Determine the [X, Y] coordinate at the center of the cell enclosing the given text.  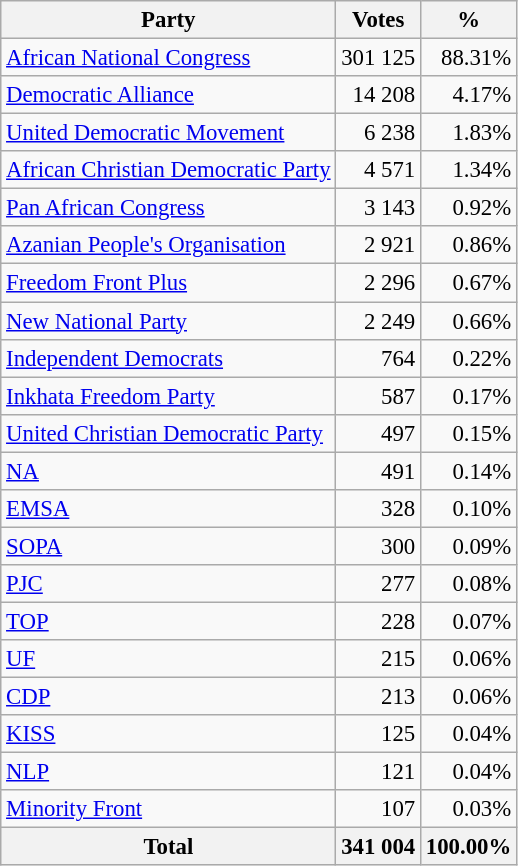
2 921 [378, 245]
Votes [378, 20]
EMSA [168, 509]
0.92% [469, 208]
215 [378, 659]
3 143 [378, 208]
0.67% [469, 283]
Democratic Alliance [168, 95]
TOP [168, 621]
14 208 [378, 95]
1.34% [469, 170]
587 [378, 396]
4.17% [469, 95]
NLP [168, 772]
764 [378, 358]
2 249 [378, 321]
African Christian Democratic Party [168, 170]
SOPA [168, 546]
100.00% [469, 847]
Minority Front [168, 809]
New National Party [168, 321]
Freedom Front Plus [168, 283]
KISS [168, 734]
Pan African Congress [168, 208]
88.31% [469, 58]
United Christian Democratic Party [168, 433]
2 296 [378, 283]
African National Congress [168, 58]
0.10% [469, 509]
4 571 [378, 170]
0.08% [469, 584]
121 [378, 772]
United Democratic Movement [168, 133]
0.15% [469, 433]
0.22% [469, 358]
NA [168, 471]
125 [378, 734]
0.07% [469, 621]
1.83% [469, 133]
CDP [168, 697]
0.03% [469, 809]
Party [168, 20]
341 004 [378, 847]
213 [378, 697]
0.86% [469, 245]
6 238 [378, 133]
0.66% [469, 321]
Azanian People's Organisation [168, 245]
Total [168, 847]
UF [168, 659]
497 [378, 433]
Inkhata Freedom Party [168, 396]
% [469, 20]
277 [378, 584]
228 [378, 621]
300 [378, 546]
0.09% [469, 546]
491 [378, 471]
0.17% [469, 396]
0.14% [469, 471]
107 [378, 809]
Independent Democrats [168, 358]
328 [378, 509]
301 125 [378, 58]
PJC [168, 584]
